Scan for the cell matching the given text and deliver its [x, y] coordinate at center. 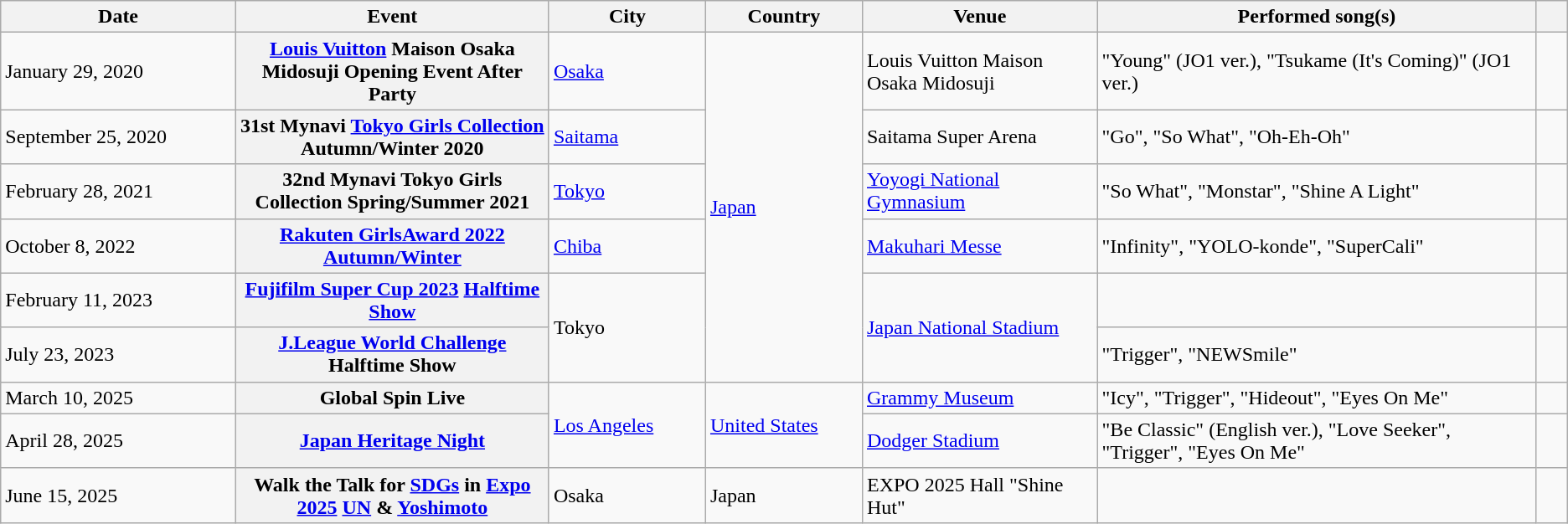
April 28, 2025 [119, 440]
Country [784, 17]
Saitama Super Arena [980, 137]
31st Mynavi Tokyo Girls Collection Autumn/Winter 2020 [392, 137]
March 10, 2025 [119, 398]
Chiba [627, 246]
July 23, 2023 [119, 355]
"Go", "So What", "Oh-Eh-Oh" [1317, 137]
Date [119, 17]
Dodger Stadium [980, 440]
32nd Mynavi Tokyo Girls Collection Spring/Summer 2021 [392, 191]
Global Spin Live [392, 398]
Japan Heritage Night [392, 440]
February 11, 2023 [119, 300]
Louis Vuitton Maison Osaka Midosuji [980, 71]
Fujifilm Super Cup 2023 Halftime Show [392, 300]
Yoyogi National Gymnasium [980, 191]
Rakuten GirlsAward 2022 Autumn/Winter [392, 246]
J.League World Challenge Halftime Show [392, 355]
Makuhari Messe [980, 246]
Walk the Talk for SDGs in Expo 2025 UN & Yoshimoto [392, 496]
"So What", "Monstar", "Shine A Light" [1317, 191]
"Be Classic" (English ver.), "Love Seeker", "Trigger", "Eyes On Me" [1317, 440]
United States [784, 425]
"Infinity", "YOLO-konde", "SuperCali" [1317, 246]
Event [392, 17]
Japan National Stadium [980, 327]
September 25, 2020 [119, 137]
Grammy Museum [980, 398]
"Young" (JO1 ver.), "Tsukame (It's Coming)" (JO1 ver.) [1317, 71]
EXPO 2025 Hall "Shine Hut" [980, 496]
Venue [980, 17]
Louis Vuitton Maison Osaka Midosuji Opening Event After Party [392, 71]
Los Angeles [627, 425]
"Trigger", "NEWSmile" [1317, 355]
City [627, 17]
January 29, 2020 [119, 71]
June 15, 2025 [119, 496]
Saitama [627, 137]
Performed song(s) [1317, 17]
February 28, 2021 [119, 191]
"Icy", "Trigger", "Hideout", "Eyes On Me" [1317, 398]
October 8, 2022 [119, 246]
